Extract the [X, Y] coordinate from the center of the cell holding the provided text.  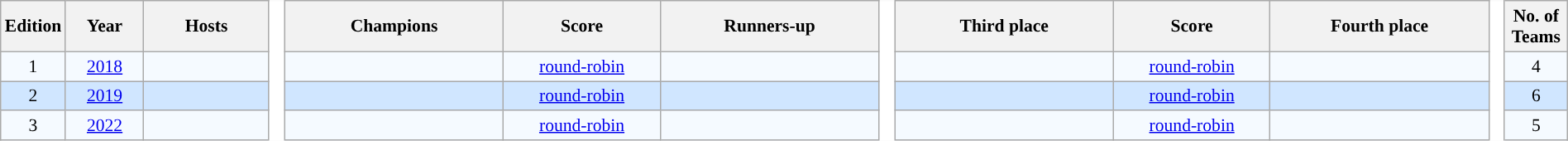
Edition [33, 27]
No. of Teams [1536, 27]
3 [33, 126]
4 [1536, 66]
5 [1536, 126]
Champions [394, 27]
6 [1536, 96]
Year [104, 27]
2 [33, 96]
1 [33, 66]
Fourth place [1379, 27]
Hosts [207, 27]
Third place [1004, 27]
Runners-up [769, 27]
2019 [104, 96]
2018 [104, 66]
2022 [104, 126]
